Locate the cell with the specified text and output its (X, Y) center coordinate. 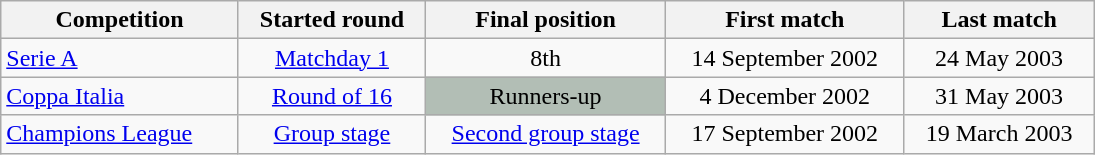
Serie A (120, 58)
Round of 16 (332, 96)
Second group stage (546, 134)
19 March 2003 (999, 134)
4 December 2002 (785, 96)
Coppa Italia (120, 96)
14 September 2002 (785, 58)
Last match (999, 20)
Group stage (332, 134)
Final position (546, 20)
17 September 2002 (785, 134)
24 May 2003 (999, 58)
Competition (120, 20)
First match (785, 20)
Started round (332, 20)
31 May 2003 (999, 96)
Runners-up (546, 96)
Champions League (120, 134)
Matchday 1 (332, 58)
8th (546, 58)
